Determine the (x, y) coordinate at the center of the cell enclosing the given text.  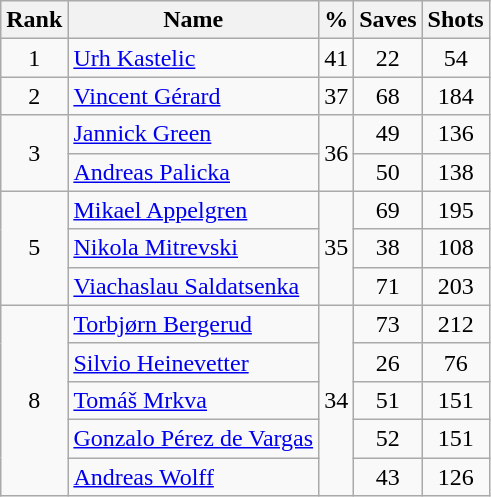
5 (34, 248)
37 (336, 96)
3 (34, 153)
73 (388, 324)
8 (34, 400)
Shots (456, 20)
68 (388, 96)
Nikola Mitrevski (194, 248)
22 (388, 58)
126 (456, 477)
Torbjørn Bergerud (194, 324)
Andreas Wolff (194, 477)
Tomáš Mrkva (194, 400)
% (336, 20)
Mikael Appelgren (194, 210)
108 (456, 248)
51 (388, 400)
54 (456, 58)
35 (336, 248)
49 (388, 134)
Jannick Green (194, 134)
69 (388, 210)
Urh Kastelic (194, 58)
203 (456, 286)
Viachaslau Saldatsenka (194, 286)
71 (388, 286)
Silvio Heinevetter (194, 362)
52 (388, 438)
Name (194, 20)
26 (388, 362)
38 (388, 248)
Andreas Palicka (194, 172)
195 (456, 210)
212 (456, 324)
76 (456, 362)
1 (34, 58)
41 (336, 58)
184 (456, 96)
Saves (388, 20)
2 (34, 96)
Rank (34, 20)
136 (456, 134)
50 (388, 172)
36 (336, 153)
Gonzalo Pérez de Vargas (194, 438)
43 (388, 477)
Vincent Gérard (194, 96)
34 (336, 400)
138 (456, 172)
